For the text-containing cell, return its midpoint in (x, y) coordinate format. 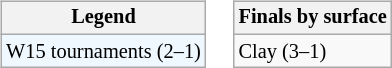
Legend (103, 18)
W15 tournaments (2–1) (103, 51)
Clay (3–1) (313, 51)
Finals by surface (313, 18)
